Locate the cell with the specified text and output its [X, Y] center coordinate. 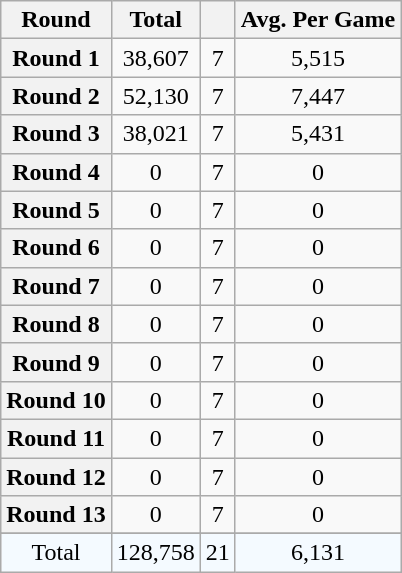
Round 10 [56, 400]
5,431 [318, 134]
Round 5 [56, 210]
6,131 [318, 553]
Round [56, 20]
Round 2 [56, 96]
Round 3 [56, 134]
Round 13 [56, 515]
7,447 [318, 96]
Round 8 [56, 324]
Round 7 [56, 286]
Round 1 [56, 58]
5,515 [318, 58]
Round 6 [56, 248]
Avg. Per Game [318, 20]
Round 11 [56, 438]
Round 12 [56, 477]
38,607 [156, 58]
52,130 [156, 96]
38,021 [156, 134]
Round 4 [56, 172]
128,758 [156, 553]
Round 9 [56, 362]
21 [218, 553]
